Detect which cell encompasses the target text, then output its [X, Y] center coordinate. 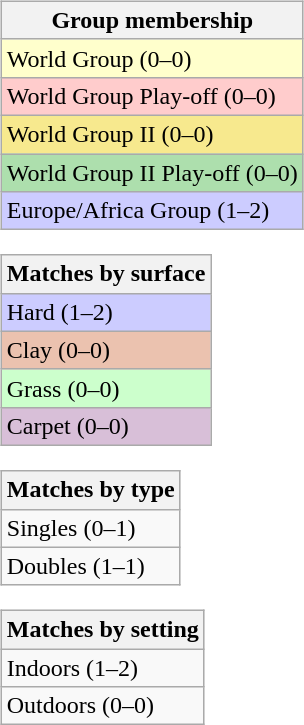
Europe/Africa Group (1–2) [152, 211]
Matches by setting [102, 630]
Hard (1–2) [106, 312]
World Group II (0–0) [152, 134]
Clay (0–0) [106, 350]
Matches by type [90, 490]
Outdoors (0–0) [102, 706]
Carpet (0–0) [106, 426]
Grass (0–0) [106, 388]
Singles (0–1) [90, 528]
Doubles (1–1) [90, 566]
World Group (0–0) [152, 58]
Matches by surface [106, 274]
World Group II Play-off (0–0) [152, 173]
Indoors (1–2) [102, 668]
Group membership [152, 20]
World Group Play-off (0–0) [152, 96]
